From the cell containing the given text, extract its center point as [X, Y] coordinate. 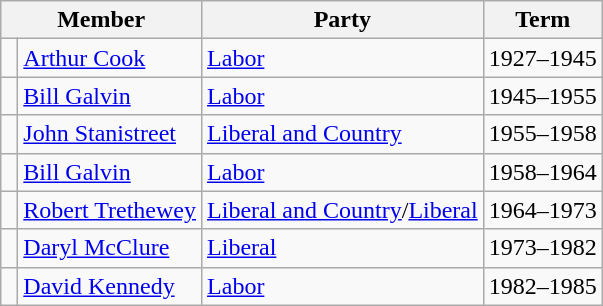
1955–1958 [542, 134]
1958–1964 [542, 172]
Party [343, 20]
Term [542, 20]
1927–1945 [542, 58]
Member [102, 20]
1982–1985 [542, 286]
David Kennedy [110, 286]
Liberal and Country [343, 134]
Robert Trethewey [110, 210]
1945–1955 [542, 96]
Liberal and Country/Liberal [343, 210]
1973–1982 [542, 248]
Liberal [343, 248]
Arthur Cook [110, 58]
1964–1973 [542, 210]
Daryl McClure [110, 248]
John Stanistreet [110, 134]
